Provide the (X, Y) coordinate of the cell's center where the given text is located.  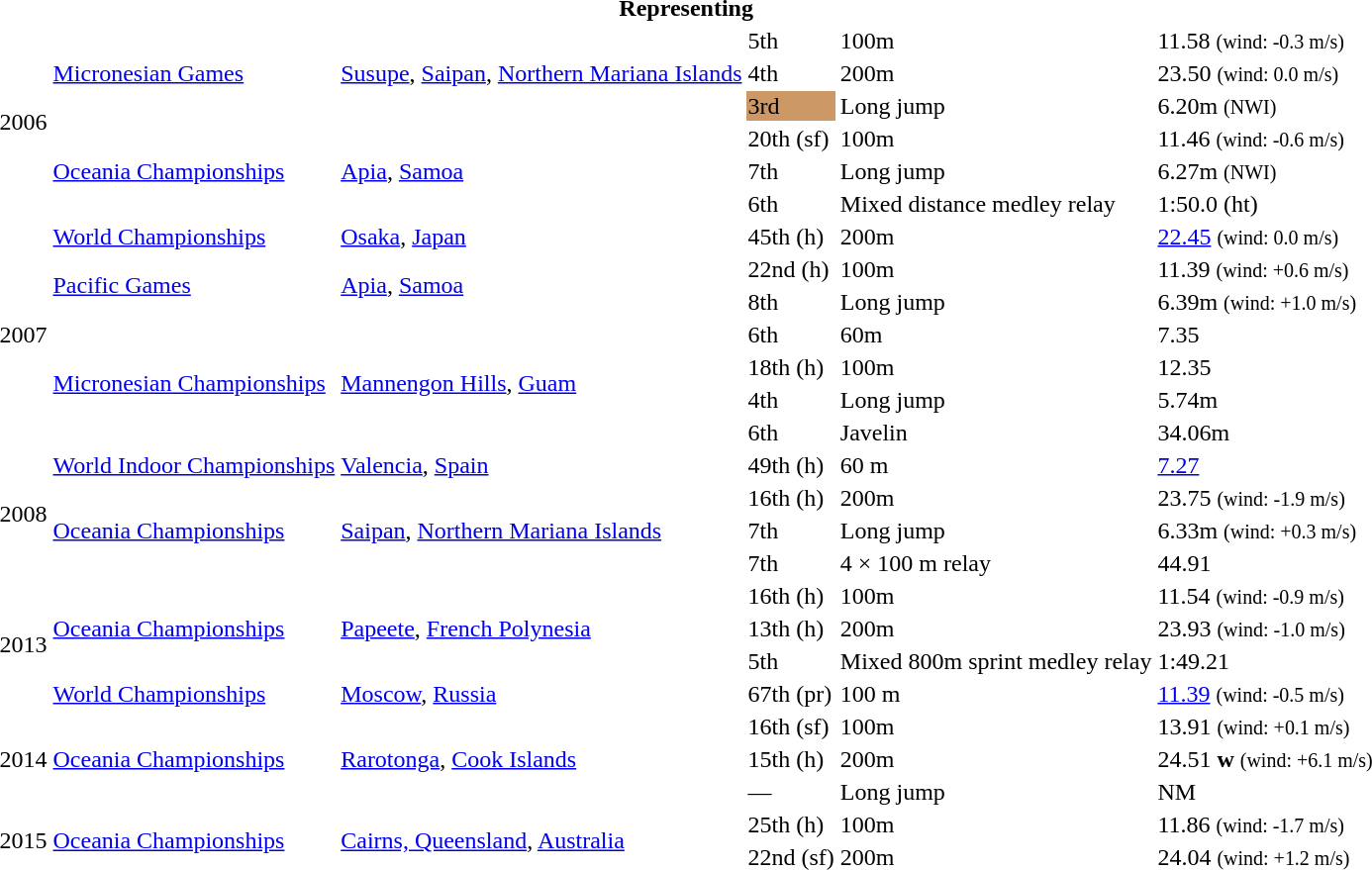
Mannengon Hills, Guam (541, 384)
15th (h) (791, 759)
Valencia, Spain (541, 465)
Moscow, Russia (541, 694)
Mixed 800m sprint medley relay (996, 661)
67th (pr) (791, 694)
22nd (h) (791, 269)
25th (h) (791, 824)
60m (996, 335)
Micronesian Championships (194, 384)
Javelin (996, 433)
18th (h) (791, 367)
Papeete, French Polynesia (541, 628)
Susupe, Saipan, Northern Mariana Islands (541, 73)
49th (h) (791, 465)
Mixed distance medley relay (996, 204)
World Indoor Championships (194, 465)
60 m (996, 465)
16th (sf) (791, 726)
— (791, 792)
Rarotonga, Cook Islands (541, 759)
100 m (996, 694)
Osaka, Japan (541, 237)
20th (sf) (791, 139)
45th (h) (791, 237)
Saipan, Northern Mariana Islands (541, 531)
Micronesian Games (194, 73)
Pacific Games (194, 285)
4 × 100 m relay (996, 563)
8th (791, 302)
13th (h) (791, 628)
3rd (791, 106)
